Capture the cell that displays the provided text and extract its (x, y) central coordinate. 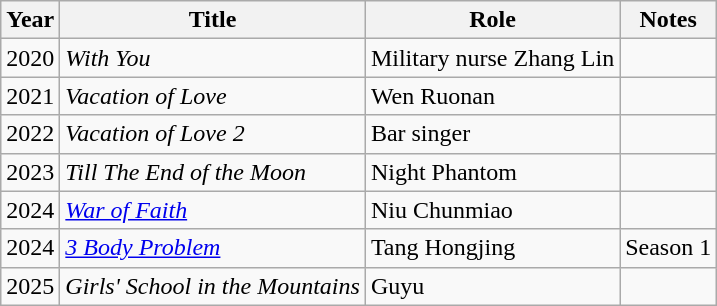
Night Phantom (492, 172)
Title (213, 20)
Vacation of Love 2 (213, 134)
2021 (30, 96)
War of Faith (213, 210)
2020 (30, 58)
Tang Hongjing (492, 248)
Wen Ruonan (492, 96)
3 Body Problem (213, 248)
Guyu (492, 286)
Season 1 (668, 248)
Girls' School in the Mountains (213, 286)
Till The End of the Moon (213, 172)
Notes (668, 20)
Vacation of Love (213, 96)
Niu Chunmiao (492, 210)
Bar singer (492, 134)
2025 (30, 286)
Year (30, 20)
Military nurse Zhang Lin (492, 58)
2022 (30, 134)
Role (492, 20)
With You (213, 58)
2023 (30, 172)
